Provide the [x, y] coordinate of the cell's center where the given text is located.  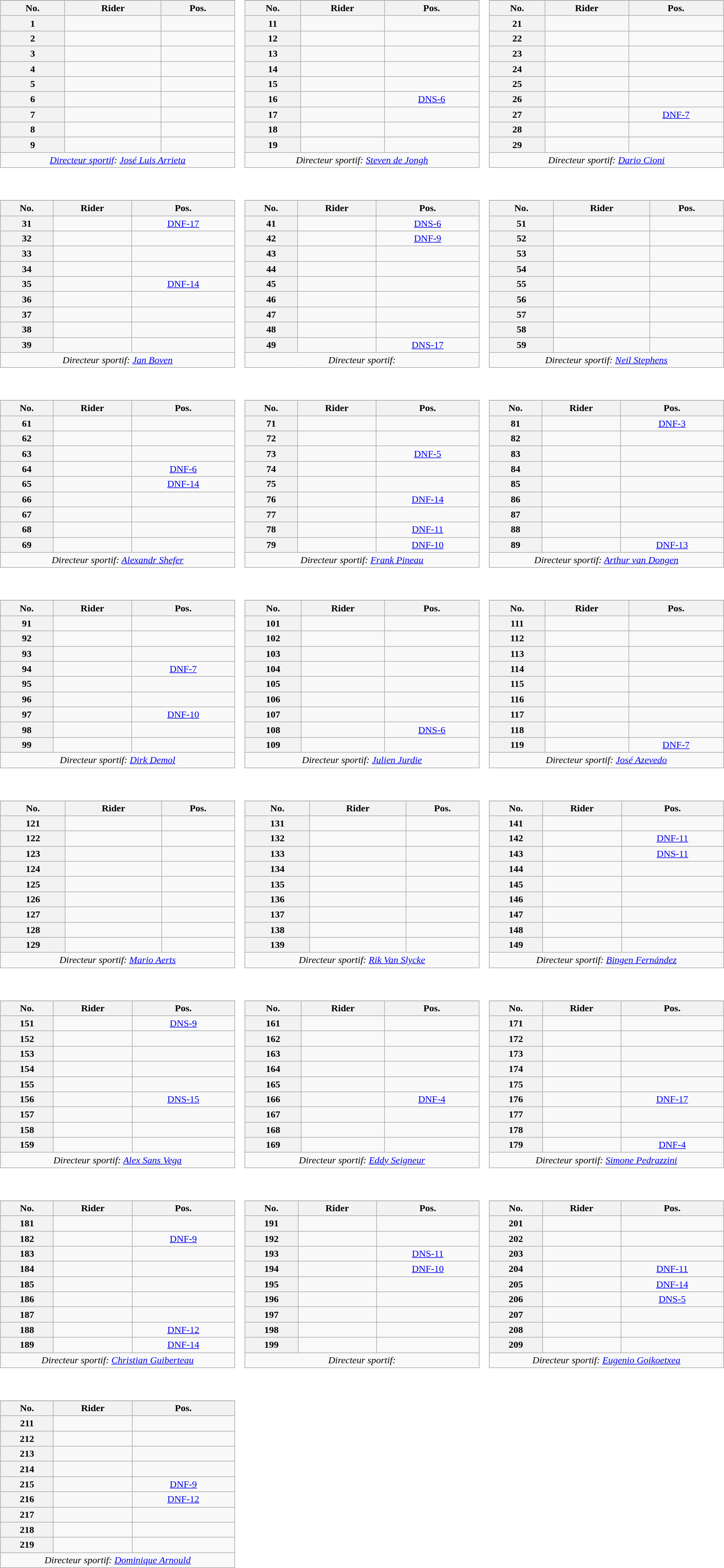
189 [27, 1345]
165 [273, 1084]
4 [33, 69]
168 [273, 1130]
47 [271, 314]
156 [27, 1099]
68 [26, 530]
109 [273, 745]
143 [516, 854]
33 [26, 254]
9 [33, 145]
213 [27, 1454]
71 [271, 423]
149 [516, 945]
163 [273, 1054]
103 [273, 654]
DNF-13 [672, 545]
Directeur sportif: Steven de Jongh [362, 160]
87 [515, 514]
153 [27, 1054]
12 [272, 38]
11 [272, 23]
DNF-6 [183, 469]
182 [27, 1238]
138 [277, 929]
208 [516, 1330]
209 [516, 1345]
137 [277, 914]
Directeur sportif: Frank Pineau [362, 560]
Directeur sportif: Dario Cioni [606, 160]
108 [273, 730]
125 [33, 884]
193 [272, 1254]
116 [517, 699]
205 [516, 1284]
DNF-5 [428, 454]
207 [516, 1315]
35 [26, 284]
113 [517, 654]
81 [515, 423]
158 [27, 1130]
76 [271, 499]
141 [516, 823]
66 [26, 499]
97 [26, 714]
197 [272, 1315]
107 [273, 714]
155 [27, 1084]
133 [277, 854]
51 [522, 223]
Directeur sportif: José Luis Arrieta [117, 160]
39 [26, 345]
126 [33, 899]
46 [271, 299]
15 [272, 84]
DNS-9 [184, 1023]
Directeur sportif: Christian Guiberteau [117, 1360]
215 [27, 1484]
195 [272, 1284]
Directeur sportif: Rik Van Slycke [362, 960]
22 [517, 38]
152 [27, 1038]
DNS-5 [672, 1299]
38 [26, 330]
151 [27, 1023]
Directeur sportif: Eddy Seigneur [362, 1160]
139 [277, 945]
77 [271, 514]
175 [516, 1084]
Directeur sportif: Arthur van Dongen [606, 560]
192 [272, 1238]
Directeur sportif: José Azevedo [606, 760]
16 [272, 99]
124 [33, 869]
44 [271, 269]
55 [522, 284]
186 [27, 1299]
111 [517, 623]
Directeur sportif: Mario Aerts [117, 960]
No. Rider Pos. 131 132 133 134 135 136 137 138 139 Directeur sportif: Rik Van Slycke [366, 879]
99 [26, 745]
17 [272, 115]
135 [277, 884]
181 [27, 1223]
Directeur sportif: Alex Sans Vega [117, 1160]
144 [516, 869]
162 [273, 1038]
146 [516, 899]
28 [517, 130]
161 [273, 1023]
212 [27, 1439]
85 [515, 484]
45 [271, 284]
67 [26, 514]
91 [26, 623]
145 [516, 884]
75 [271, 484]
214 [27, 1469]
No. Rider Pos. 191 192 193 DNS-11 194 DNF-10 195 196 197 198 199 Directeur sportif: [366, 1279]
56 [522, 299]
19 [272, 145]
185 [27, 1284]
178 [516, 1130]
102 [273, 639]
43 [271, 254]
194 [272, 1269]
Directeur sportif: Bingen Fernández [606, 960]
123 [33, 854]
114 [517, 669]
119 [517, 745]
13 [272, 53]
128 [33, 929]
49 [271, 345]
172 [516, 1038]
173 [516, 1054]
36 [26, 299]
27 [517, 115]
216 [27, 1499]
104 [273, 669]
8 [33, 130]
166 [273, 1099]
7 [33, 115]
88 [515, 530]
25 [517, 84]
199 [272, 1345]
198 [272, 1330]
117 [517, 714]
211 [27, 1424]
72 [271, 439]
Directeur sportif: Dominique Arnould [117, 1560]
6 [33, 99]
DNS-17 [428, 345]
57 [522, 314]
176 [516, 1099]
48 [271, 330]
98 [26, 730]
41 [271, 223]
3 [33, 53]
89 [515, 545]
118 [517, 730]
62 [26, 439]
65 [26, 484]
115 [517, 684]
61 [26, 423]
148 [516, 929]
53 [522, 254]
26 [517, 99]
23 [517, 53]
121 [33, 823]
69 [26, 545]
219 [27, 1545]
84 [515, 469]
82 [515, 439]
86 [515, 499]
179 [516, 1145]
196 [272, 1299]
157 [27, 1115]
183 [27, 1254]
DNS-15 [184, 1099]
37 [26, 314]
129 [33, 945]
164 [273, 1069]
92 [26, 639]
5 [33, 84]
Directeur sportif: Jan Boven [117, 360]
169 [273, 1145]
74 [271, 469]
No. Rider Pos. 41 DNS-6 42 DNF-9 43 44 45 46 47 48 49 DNS-17 Directeur sportif: [366, 279]
101 [273, 623]
Directeur sportif: Dirk Demol [117, 760]
188 [27, 1330]
64 [26, 469]
201 [516, 1223]
95 [26, 684]
184 [27, 1269]
136 [277, 899]
24 [517, 69]
112 [517, 639]
122 [33, 838]
204 [516, 1269]
159 [27, 1145]
31 [26, 223]
21 [517, 23]
217 [27, 1515]
Directeur sportif: Alexandr Shefer [117, 560]
83 [515, 454]
58 [522, 330]
203 [516, 1254]
59 [522, 345]
187 [27, 1315]
52 [522, 239]
Directeur sportif: Neil Stephens [606, 360]
96 [26, 699]
127 [33, 914]
78 [271, 530]
No. Rider Pos. 101 102 103 104 105 106 107 108 DNS-6 109 Directeur sportif: Julien Jurdie [366, 679]
34 [26, 269]
177 [516, 1115]
18 [272, 130]
154 [27, 1069]
105 [273, 684]
218 [27, 1530]
2 [33, 38]
106 [273, 699]
167 [273, 1115]
206 [516, 1299]
32 [26, 239]
29 [517, 145]
93 [26, 654]
131 [277, 823]
DNF-3 [672, 423]
174 [516, 1069]
79 [271, 545]
73 [271, 454]
14 [272, 69]
142 [516, 838]
94 [26, 669]
132 [277, 838]
54 [522, 269]
1 [33, 23]
No. Rider Pos. 71 72 73 DNF-5 74 75 76 DNF-14 77 78 DNF-11 79 DNF-10 Directeur sportif: Frank Pineau [366, 479]
134 [277, 869]
No. Rider Pos. 161 162 163 164 165 166 DNF-4 167 168 169 Directeur sportif: Eddy Seigneur [366, 1079]
191 [272, 1223]
202 [516, 1238]
Directeur sportif: Julien Jurdie [362, 760]
171 [516, 1023]
42 [271, 239]
147 [516, 914]
63 [26, 454]
Directeur sportif: Eugenio Goikoetxea [606, 1360]
Directeur sportif: Simone Pedrazzini [606, 1160]
